Identify which cell holds the provided text, then report its (X, Y) central coordinate. 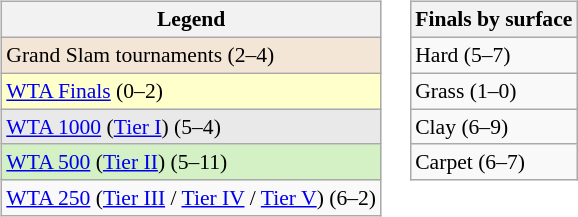
Hard (5–7) (494, 55)
Legend (191, 20)
WTA 250 (Tier III / Tier IV / Tier V) (6–2) (191, 198)
Finals by surface (494, 20)
WTA 1000 (Tier I) (5–4) (191, 127)
Carpet (6–7) (494, 162)
Grass (1–0) (494, 91)
WTA 500 (Tier II) (5–11) (191, 162)
Clay (6–9) (494, 127)
WTA Finals (0–2) (191, 91)
Grand Slam tournaments (2–4) (191, 55)
